Identify which cell holds the provided text, then report its [X, Y] central coordinate. 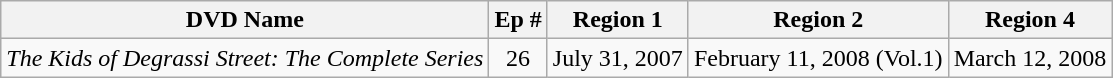
The Kids of Degrassi Street: The Complete Series [245, 58]
July 31, 2007 [618, 58]
Ep # [518, 20]
Region 2 [818, 20]
Region 4 [1030, 20]
26 [518, 58]
March 12, 2008 [1030, 58]
Region 1 [618, 20]
DVD Name [245, 20]
February 11, 2008 (Vol.1) [818, 58]
